Extract the (x, y) coordinate from the center of the cell holding the provided text.  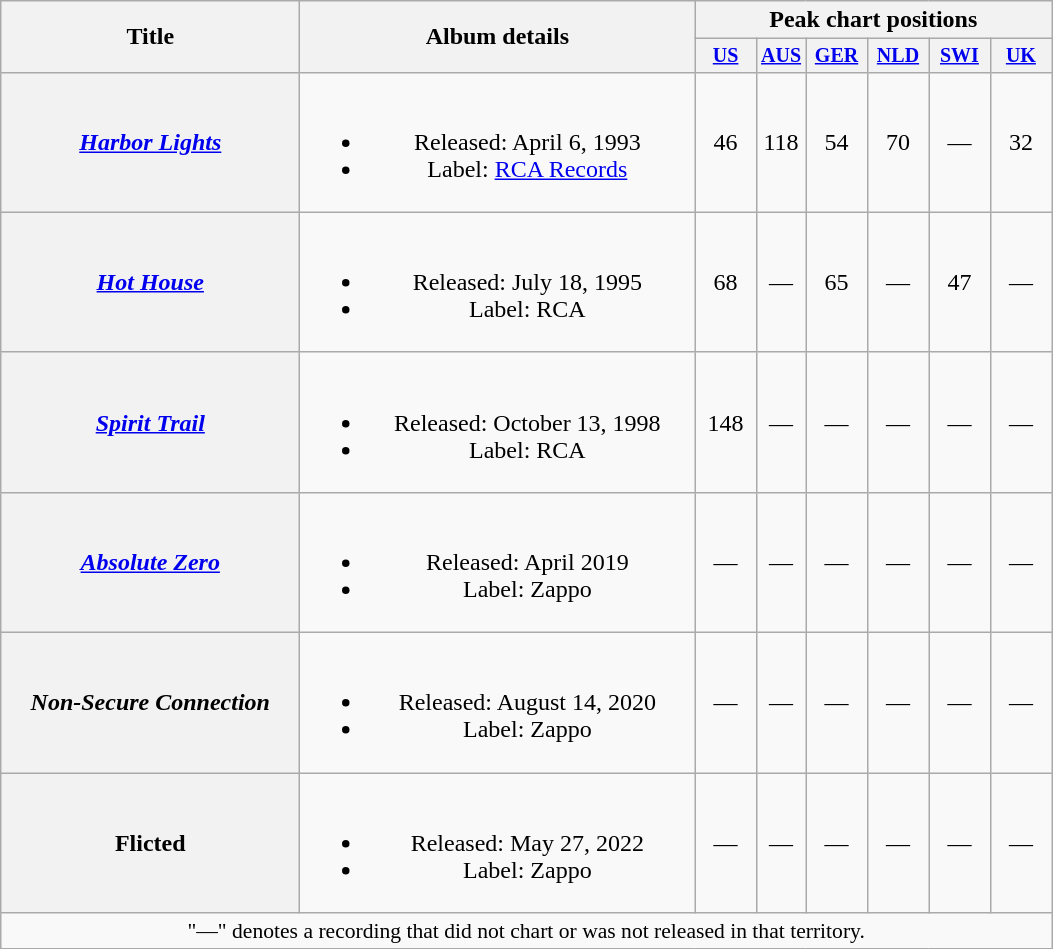
65 (836, 282)
UK (1020, 56)
Absolute Zero (150, 562)
70 (898, 142)
148 (726, 422)
"—" denotes a recording that did not chart or was not released in that territory. (526, 931)
Non-Secure Connection (150, 703)
NLD (898, 56)
46 (726, 142)
US (726, 56)
Released: August 14, 2020Label: Zappo (498, 703)
68 (726, 282)
Spirit Trail (150, 422)
32 (1020, 142)
Album details (498, 37)
Title (150, 37)
Hot House (150, 282)
Peak chart positions (874, 20)
Released: April 6, 1993Label: RCA Records (498, 142)
47 (960, 282)
118 (780, 142)
Flicted (150, 843)
GER (836, 56)
SWI (960, 56)
AUS (780, 56)
Released: April 2019Label: Zappo (498, 562)
Harbor Lights (150, 142)
Released: October 13, 1998Label: RCA (498, 422)
Released: July 18, 1995Label: RCA (498, 282)
54 (836, 142)
Released: May 27, 2022Label: Zappo (498, 843)
